Return (x, y) of the center of cell containing provided text 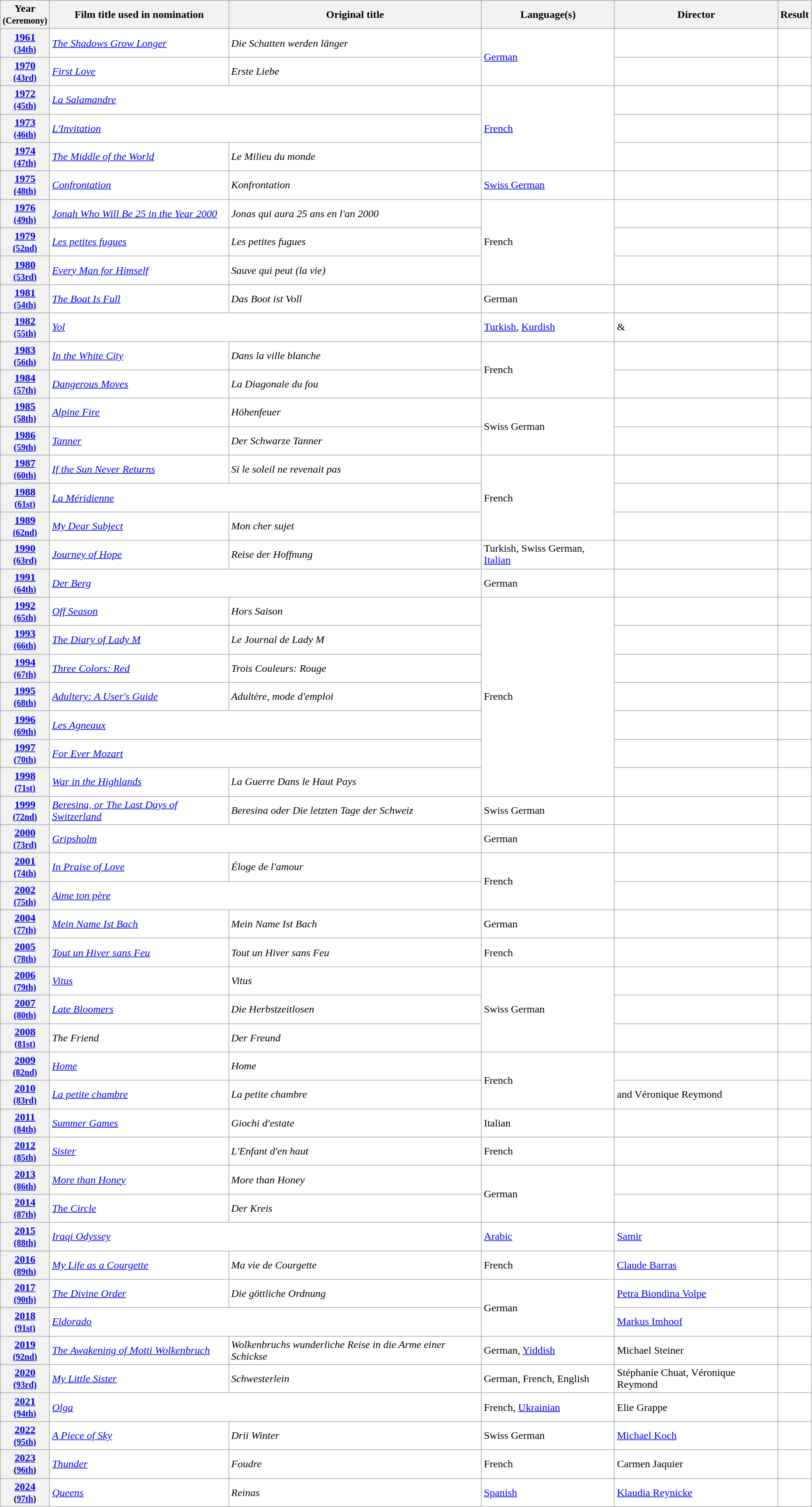
Die göttliche Ordnung (355, 1294)
Arabic (548, 1236)
Jonah Who Will Be 25 in the Year 2000 (139, 213)
1989(62nd) (25, 526)
Der Schwarze Tanner (355, 441)
Der Kreis (355, 1208)
Alpine Fire (139, 412)
1979(52nd) (25, 242)
Éloge de l'amour (355, 868)
2004(77th) (25, 924)
A Piece of Sky (139, 1435)
Hors Saison (355, 612)
Carmen Jaquier (696, 1464)
Confrontation (139, 185)
1975(48th) (25, 185)
1973(46th) (25, 128)
Year(Ceremony) (25, 15)
In Praise of Love (139, 868)
Summer Games (139, 1123)
2023(96th) (25, 1464)
Petra Biondina Volpe (696, 1294)
2005(78th) (25, 952)
& (696, 327)
La Diagonale du fou (355, 384)
2011(84th) (25, 1123)
Ma vie de Courgette (355, 1265)
Adultère, mode d'emploi (355, 696)
Every Man for Himself (139, 270)
Late Bloomers (139, 1009)
Tanner (139, 441)
Konfrontation (355, 185)
Le Milieu du monde (355, 156)
L'Enfant d'en haut (355, 1151)
My Little Sister (139, 1379)
Markus Imhoof (696, 1322)
Elie Grappe (696, 1407)
The Awakening of Motti Wolkenbruch (139, 1351)
Stéphanie Chuat, Véronique Reymond (696, 1379)
1998(71st) (25, 782)
2014(87th) (25, 1208)
1972(45th) (25, 100)
1997(70th) (25, 753)
Der Freund (355, 1038)
Höhenfeuer (355, 412)
1996(69th) (25, 725)
Reise der Hoffnung (355, 555)
French, Ukrainian (548, 1407)
2013(86th) (25, 1179)
The Divine Order (139, 1294)
Adultery: A User's Guide (139, 696)
Yol (266, 327)
1993(66th) (25, 639)
1961(34th) (25, 43)
German, Yiddish (548, 1351)
Off Season (139, 612)
Result (795, 15)
2015(88th) (25, 1236)
1999(72nd) (25, 810)
2012(85th) (25, 1151)
The Boat Is Full (139, 299)
German, French, English (548, 1379)
Beresina, or The Last Days of Switzerland (139, 810)
Samir (696, 1236)
Trois Couleurs: Rouge (355, 668)
Sister (139, 1151)
Turkish, Kurdish (548, 327)
Reinas (355, 1492)
1994(67th) (25, 668)
Three Colors: Red (139, 668)
Die Herbstzeitlosen (355, 1009)
L'Invitation (266, 128)
Si le soleil ne revenait pas (355, 469)
Spanish (548, 1492)
Giochi d'estate (355, 1123)
Sauve qui peut (la vie) (355, 270)
First Love (139, 72)
Beresina oder Die letzten Tage der Schweiz (355, 810)
La Méridienne (266, 498)
1991(64th) (25, 583)
Michael Steiner (696, 1351)
2021(94th) (25, 1407)
2007(80th) (25, 1009)
La Guerre Dans le Haut Pays (355, 782)
2006(79th) (25, 981)
Italian (548, 1123)
2019(92nd) (25, 1351)
and Véronique Reymond (696, 1095)
2017(90th) (25, 1294)
Foudre (355, 1464)
Drii Winter (355, 1435)
La Salamandre (266, 100)
2018(91st) (25, 1322)
Turkish, Swiss German, Italian (548, 555)
2001(74th) (25, 868)
Les Agneaux (266, 725)
My Life as a Courgette (139, 1265)
If the Sun Never Returns (139, 469)
Iraqi Odyssey (266, 1236)
1983(56th) (25, 356)
Jonas qui aura 25 ans en l'an 2000 (355, 213)
Erste Liebe (355, 72)
1976(49th) (25, 213)
For Ever Mozart (266, 753)
Le Journal de Lady M (355, 639)
Dans la ville blanche (355, 356)
Director (696, 15)
1980(53rd) (25, 270)
1986(59th) (25, 441)
The Shadows Grow Longer (139, 43)
Dangerous Moves (139, 384)
Journey of Hope (139, 555)
1982(55th) (25, 327)
Wolkenbruchs wunderliche Reise in die Arme einer Schickse (355, 1351)
In the White City (139, 356)
Original title (355, 15)
The Friend (139, 1038)
Thunder (139, 1464)
Gripsholm (266, 839)
The Middle of the World (139, 156)
Eldorado (266, 1322)
Klaudia Reynicke (696, 1492)
Schwesterlein (355, 1379)
1987(60th) (25, 469)
2024(97th) (25, 1492)
1995(68th) (25, 696)
1992(65th) (25, 612)
2022(95th) (25, 1435)
Claude Barras (696, 1265)
Olga (266, 1407)
1985(58th) (25, 412)
The Diary of Lady M (139, 639)
Der Berg (266, 583)
2000(73rd) (25, 839)
1984(57th) (25, 384)
Michael Koch (696, 1435)
1981(54th) (25, 299)
1990(63rd) (25, 555)
Film title used in nomination (139, 15)
Aime ton père (266, 895)
2009(82nd) (25, 1066)
2008(81st) (25, 1038)
2010(83rd) (25, 1095)
2020(93rd) (25, 1379)
2016(89th) (25, 1265)
Die Schatten werden länger (355, 43)
Mon cher sujet (355, 526)
2002(75th) (25, 895)
War in the Highlands (139, 782)
Language(s) (548, 15)
My Dear Subject (139, 526)
1974(47th) (25, 156)
The Circle (139, 1208)
1988(61st) (25, 498)
Das Boot ist Voll (355, 299)
Queens (139, 1492)
1970(43rd) (25, 72)
